Extract the (x, y) coordinate from the center of the cell holding the provided text.  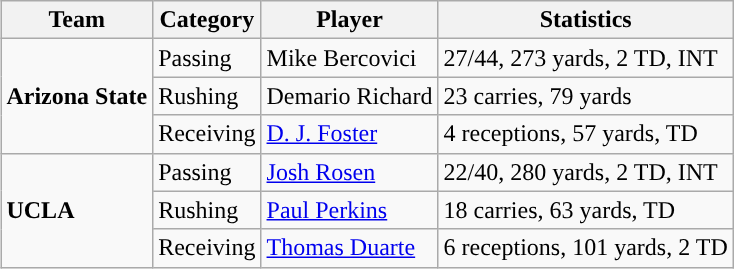
6 receptions, 101 yards, 2 TD (586, 248)
Arizona State (77, 96)
Paul Perkins (350, 210)
18 carries, 63 yards, TD (586, 210)
UCLA (77, 210)
4 receptions, 57 yards, TD (586, 134)
27/44, 273 yards, 2 TD, INT (586, 58)
Demario Richard (350, 96)
Mike Bercovici (350, 58)
Statistics (586, 20)
D. J. Foster (350, 134)
22/40, 280 yards, 2 TD, INT (586, 172)
Player (350, 20)
Thomas Duarte (350, 248)
Josh Rosen (350, 172)
23 carries, 79 yards (586, 96)
Category (207, 20)
Team (77, 20)
